Detect which cell encompasses the target text, then output its (x, y) center coordinate. 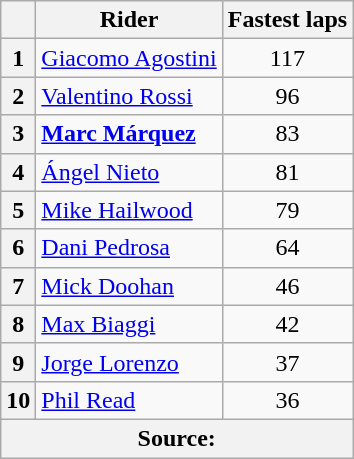
Jorge Lorenzo (129, 362)
5 (18, 210)
81 (287, 172)
42 (287, 324)
64 (287, 248)
3 (18, 134)
Ángel Nieto (129, 172)
1 (18, 58)
Marc Márquez (129, 134)
Valentino Rossi (129, 96)
Rider (129, 20)
96 (287, 96)
8 (18, 324)
2 (18, 96)
Fastest laps (287, 20)
Mick Doohan (129, 286)
46 (287, 286)
Mike Hailwood (129, 210)
79 (287, 210)
Phil Read (129, 400)
Max Biaggi (129, 324)
9 (18, 362)
6 (18, 248)
37 (287, 362)
83 (287, 134)
7 (18, 286)
117 (287, 58)
Dani Pedrosa (129, 248)
10 (18, 400)
36 (287, 400)
4 (18, 172)
Source: (177, 438)
Giacomo Agostini (129, 58)
